Find where the given text appears and provide that cell's center as [x, y] coordinate. 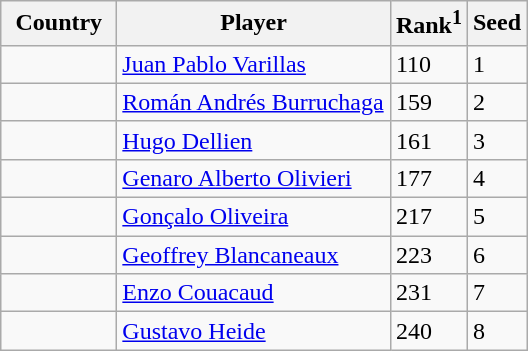
4 [496, 178]
8 [496, 331]
Seed [496, 24]
2 [496, 102]
Hugo Dellien [254, 140]
Gustavo Heide [254, 331]
223 [428, 255]
Genaro Alberto Olivieri [254, 178]
177 [428, 178]
161 [428, 140]
3 [496, 140]
217 [428, 217]
Gonçalo Oliveira [254, 217]
7 [496, 293]
Player [254, 24]
Juan Pablo Varillas [254, 64]
1 [496, 64]
Geoffrey Blancaneaux [254, 255]
110 [428, 64]
240 [428, 331]
159 [428, 102]
Enzo Couacaud [254, 293]
231 [428, 293]
Country [59, 24]
5 [496, 217]
6 [496, 255]
Rank1 [428, 24]
Román Andrés Burruchaga [254, 102]
